Search for the cell housing the specified text and yield its (X, Y) center coordinate. 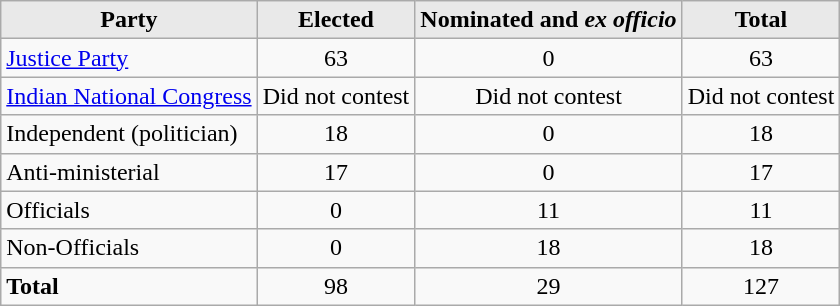
Non-Officials (129, 248)
Indian National Congress (129, 96)
Elected (336, 20)
29 (548, 286)
Justice Party (129, 58)
Anti-ministerial (129, 172)
127 (761, 286)
Officials (129, 210)
Independent (politician) (129, 134)
98 (336, 286)
Party (129, 20)
Nominated and ex officio (548, 20)
